Find where the given text appears and provide that cell's center as [x, y] coordinate. 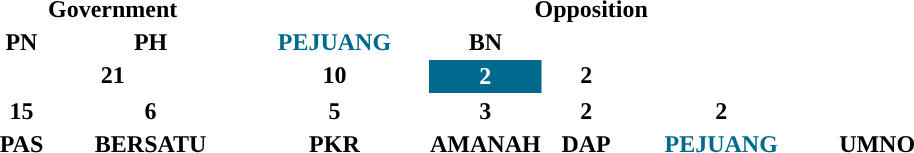
3 [486, 111]
PH [150, 42]
BN [486, 42]
5 [334, 111]
PEJUANG [334, 42]
6 [150, 111]
10 [334, 75]
